Provide the [x, y] coordinate of the cell's center where the given text is located.  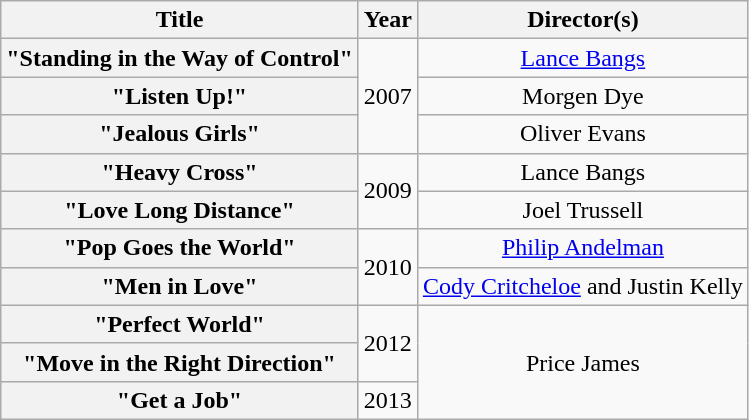
Cody Critcheloe and Justin Kelly [582, 286]
"Men in Love" [180, 286]
"Pop Goes the World" [180, 248]
"Perfect World" [180, 324]
Joel Trussell [582, 210]
"Move in the Right Direction" [180, 362]
Philip Andelman [582, 248]
Oliver Evans [582, 134]
2012 [388, 343]
Director(s) [582, 20]
2010 [388, 267]
2007 [388, 96]
Title [180, 20]
"Get a Job" [180, 400]
"Love Long Distance" [180, 210]
Price James [582, 362]
"Listen Up!" [180, 96]
Morgen Dye [582, 96]
Year [388, 20]
"Jealous Girls" [180, 134]
2009 [388, 191]
"Standing in the Way of Control" [180, 58]
"Heavy Cross" [180, 172]
2013 [388, 400]
